Locate the cell with the specified text and output its (x, y) center coordinate. 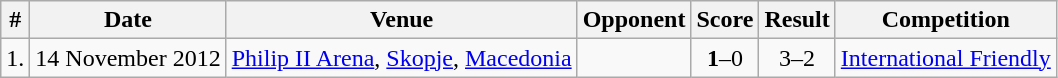
1. (16, 58)
Competition (946, 20)
3–2 (797, 58)
Result (797, 20)
Venue (402, 20)
1–0 (725, 58)
International Friendly (946, 58)
# (16, 20)
Philip II Arena, Skopje, Macedonia (402, 58)
Date (128, 20)
14 November 2012 (128, 58)
Opponent (634, 20)
Score (725, 20)
